Detect which cell encompasses the target text, then output its (X, Y) center coordinate. 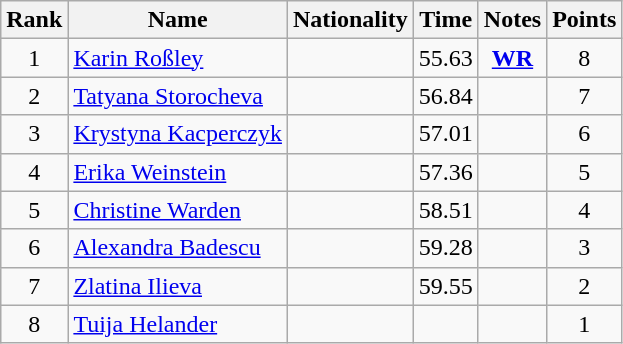
57.36 (446, 172)
Karin Roßley (178, 58)
59.55 (446, 286)
Name (178, 20)
55.63 (446, 58)
Tatyana Storocheva (178, 96)
57.01 (446, 134)
56.84 (446, 96)
Rank (34, 20)
Nationality (350, 20)
Time (446, 20)
Erika Weinstein (178, 172)
Krystyna Kacperczyk (178, 134)
Christine Warden (178, 210)
Points (584, 20)
Notes (512, 20)
WR (512, 58)
Tuija Helander (178, 324)
Alexandra Badescu (178, 248)
58.51 (446, 210)
Zlatina Ilieva (178, 286)
59.28 (446, 248)
